From the cell containing the given text, extract its center point as [X, Y] coordinate. 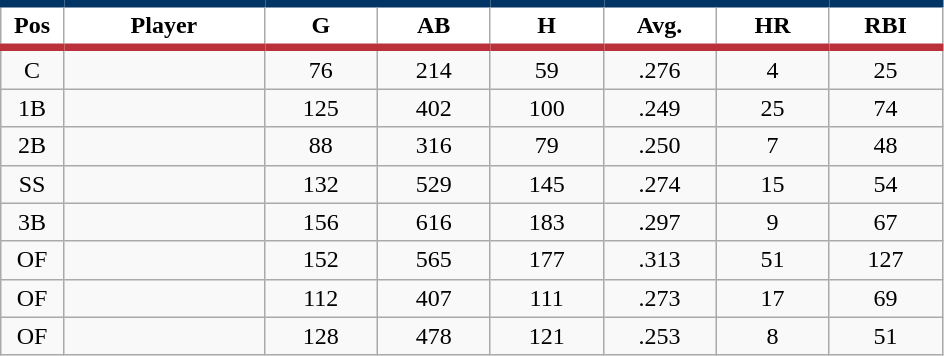
67 [886, 222]
407 [434, 298]
156 [320, 222]
74 [886, 108]
17 [772, 298]
183 [546, 222]
132 [320, 184]
SS [32, 184]
Player [164, 26]
100 [546, 108]
125 [320, 108]
C [32, 68]
.313 [660, 260]
Pos [32, 26]
127 [886, 260]
8 [772, 336]
79 [546, 146]
15 [772, 184]
214 [434, 68]
616 [434, 222]
.274 [660, 184]
HR [772, 26]
111 [546, 298]
121 [546, 336]
316 [434, 146]
402 [434, 108]
177 [546, 260]
88 [320, 146]
76 [320, 68]
.253 [660, 336]
1B [32, 108]
145 [546, 184]
9 [772, 222]
.297 [660, 222]
Avg. [660, 26]
128 [320, 336]
152 [320, 260]
3B [32, 222]
69 [886, 298]
G [320, 26]
4 [772, 68]
H [546, 26]
.249 [660, 108]
RBI [886, 26]
529 [434, 184]
112 [320, 298]
48 [886, 146]
.276 [660, 68]
565 [434, 260]
59 [546, 68]
478 [434, 336]
54 [886, 184]
7 [772, 146]
2B [32, 146]
.250 [660, 146]
.273 [660, 298]
AB [434, 26]
